Determine the [X, Y] coordinate at the center of the cell enclosing the given text.  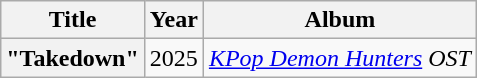
Year [174, 20]
2025 [174, 58]
"Takedown" [73, 58]
KPop Demon Hunters OST [340, 58]
Album [340, 20]
Title [73, 20]
